Scan for the cell matching the given text and deliver its (x, y) coordinate at center. 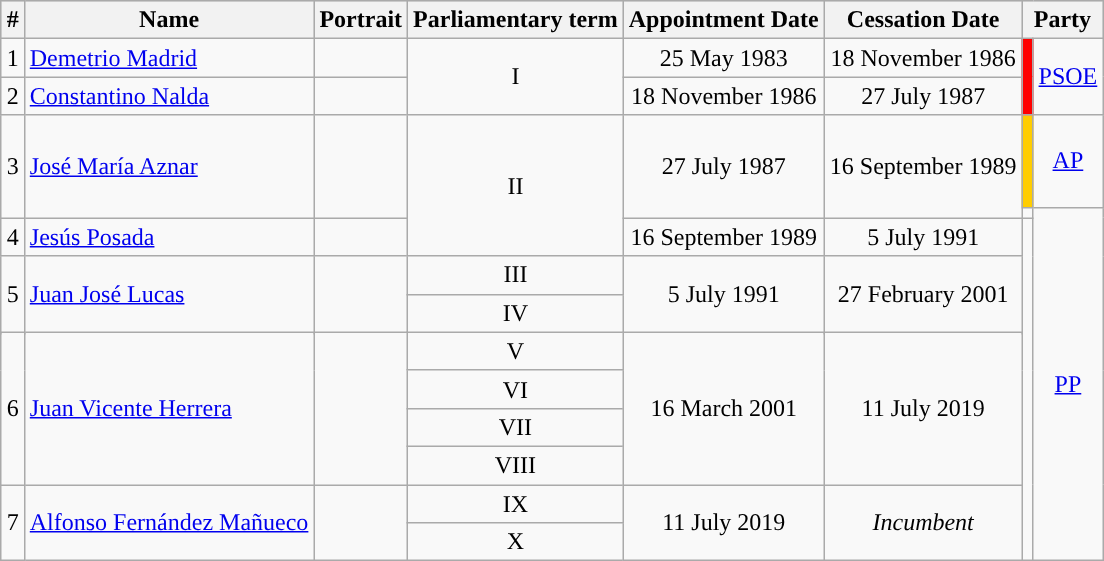
3 (12, 166)
VIII (516, 465)
6 (12, 408)
VII (516, 427)
Juan José Lucas (169, 294)
Constantino Nalda (169, 96)
Parliamentary term (516, 20)
25 May 1983 (724, 58)
II (516, 186)
X (516, 542)
Alfonso Fernández Mañueco (169, 522)
Cessation Date (923, 20)
Jesús Posada (169, 237)
III (516, 275)
Juan Vicente Herrera (169, 408)
Incumbent (923, 522)
PSOE (1068, 77)
Party (1062, 20)
5 (12, 294)
IV (516, 313)
Name (169, 20)
7 (12, 522)
VI (516, 389)
1 (12, 58)
16 March 2001 (724, 408)
José María Aznar (169, 166)
PP (1068, 384)
2 (12, 96)
Appointment Date (724, 20)
AP (1068, 161)
27 February 2001 (923, 294)
Demetrio Madrid (169, 58)
V (516, 351)
I (516, 77)
4 (12, 237)
Portrait (361, 20)
IX (516, 503)
# (12, 20)
